Identify which cell holds the provided text, then report its [x, y] central coordinate. 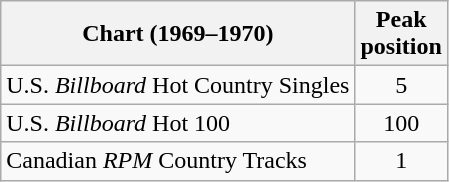
Peakposition [401, 34]
Chart (1969–1970) [178, 34]
U.S. Billboard Hot 100 [178, 123]
1 [401, 161]
5 [401, 85]
100 [401, 123]
Canadian RPM Country Tracks [178, 161]
U.S. Billboard Hot Country Singles [178, 85]
